Determine the [X, Y] coordinate at the center of the cell enclosing the given text.  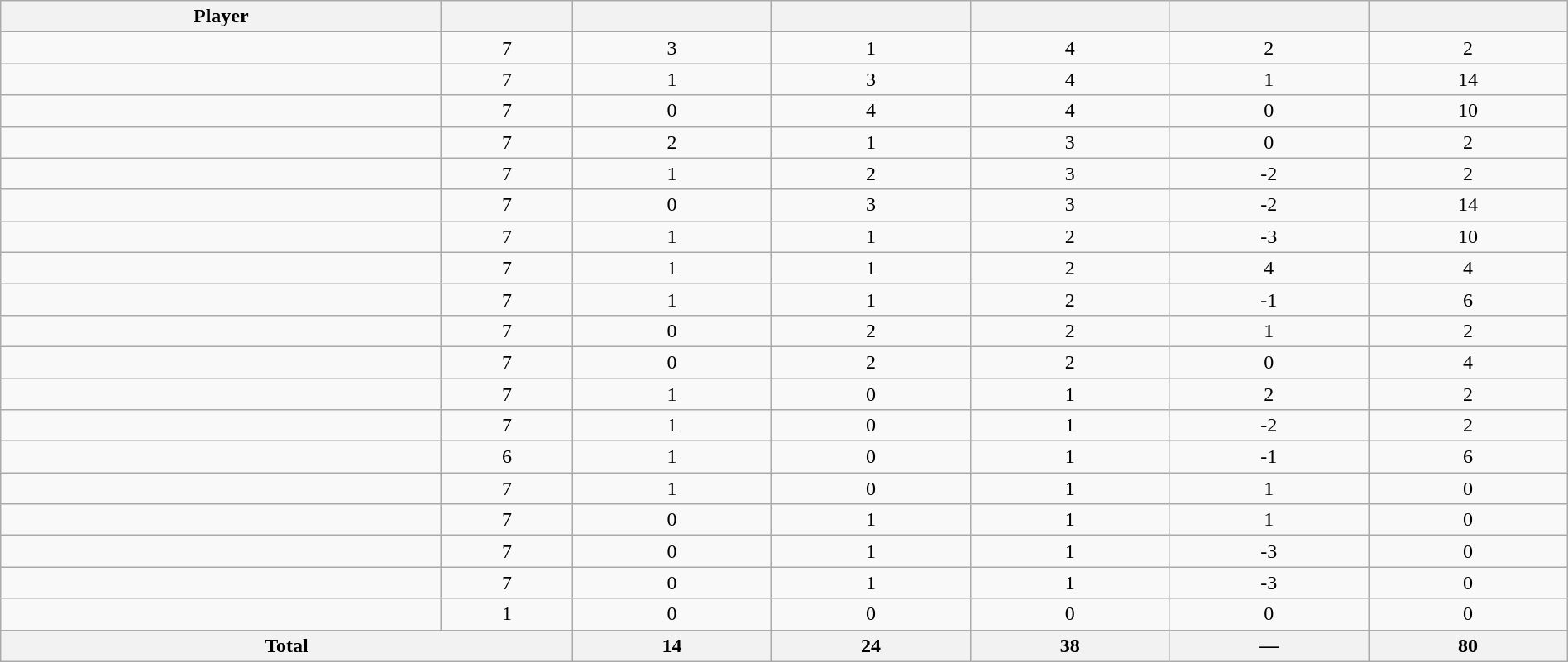
— [1269, 645]
Player [222, 17]
24 [872, 645]
Total [286, 645]
38 [1070, 645]
80 [1469, 645]
